Return [X, Y] of the center of cell containing provided text 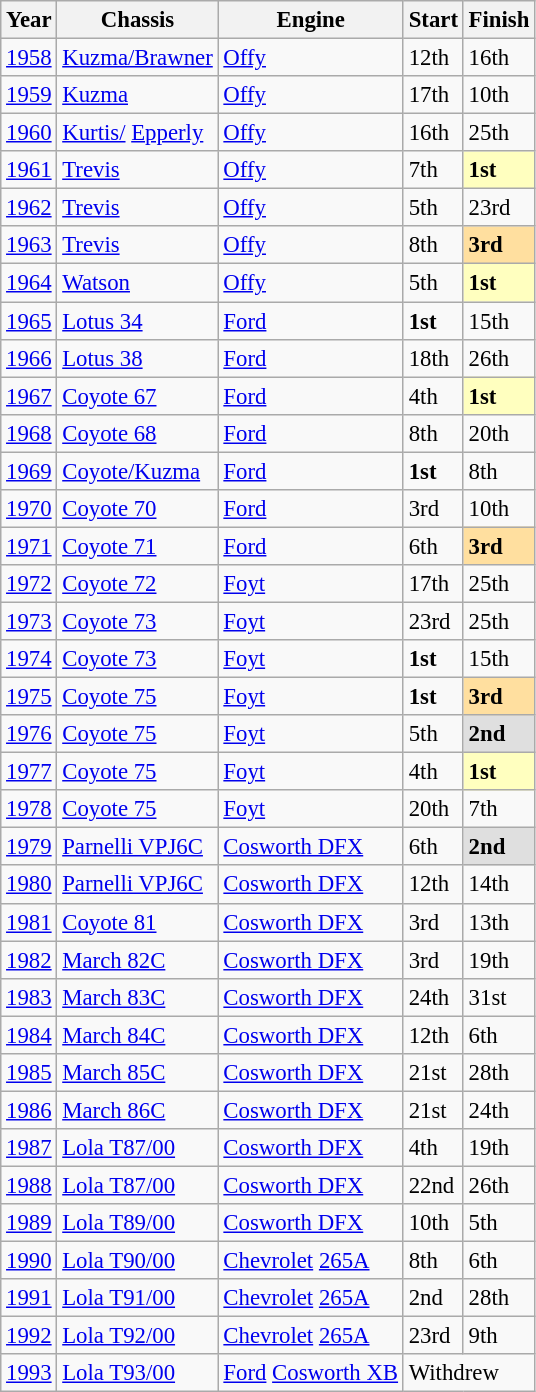
Withdrew [468, 1373]
1963 [29, 245]
1971 [29, 546]
13th [498, 922]
1962 [29, 208]
1975 [29, 697]
Lotus 34 [138, 321]
Coyote/Kuzma [138, 471]
Watson [138, 283]
Coyote 67 [138, 396]
1981 [29, 922]
Engine [310, 20]
Coyote 81 [138, 922]
1974 [29, 659]
1980 [29, 885]
1964 [29, 283]
1978 [29, 809]
1990 [29, 1261]
1991 [29, 1298]
1965 [29, 321]
Kuzma/Brawner [138, 58]
9th [498, 1336]
Lola T93/00 [138, 1373]
1977 [29, 772]
1976 [29, 734]
1989 [29, 1223]
1959 [29, 95]
1993 [29, 1373]
1984 [29, 1035]
22nd [433, 1185]
Coyote 68 [138, 433]
Lola T89/00 [138, 1223]
March 84C [138, 1035]
1968 [29, 433]
1983 [29, 997]
1967 [29, 396]
1979 [29, 847]
March 85C [138, 1073]
1969 [29, 471]
Start [433, 20]
1961 [29, 170]
31st [498, 997]
Coyote 70 [138, 509]
1966 [29, 358]
Ford Cosworth XB [310, 1373]
1992 [29, 1336]
1986 [29, 1110]
18th [433, 358]
1982 [29, 960]
March 86C [138, 1110]
Kurtis/ Epperly [138, 133]
March 82C [138, 960]
Lola T91/00 [138, 1298]
1987 [29, 1148]
1972 [29, 584]
Kuzma [138, 95]
March 83C [138, 997]
1985 [29, 1073]
Coyote 71 [138, 546]
1958 [29, 58]
1960 [29, 133]
1970 [29, 509]
Coyote 72 [138, 584]
1988 [29, 1185]
Year [29, 20]
Lotus 38 [138, 358]
14th [498, 885]
1973 [29, 621]
Chassis [138, 20]
Finish [498, 20]
Lola T90/00 [138, 1261]
Lola T92/00 [138, 1336]
